For the text-containing cell, return its midpoint in [X, Y] coordinate format. 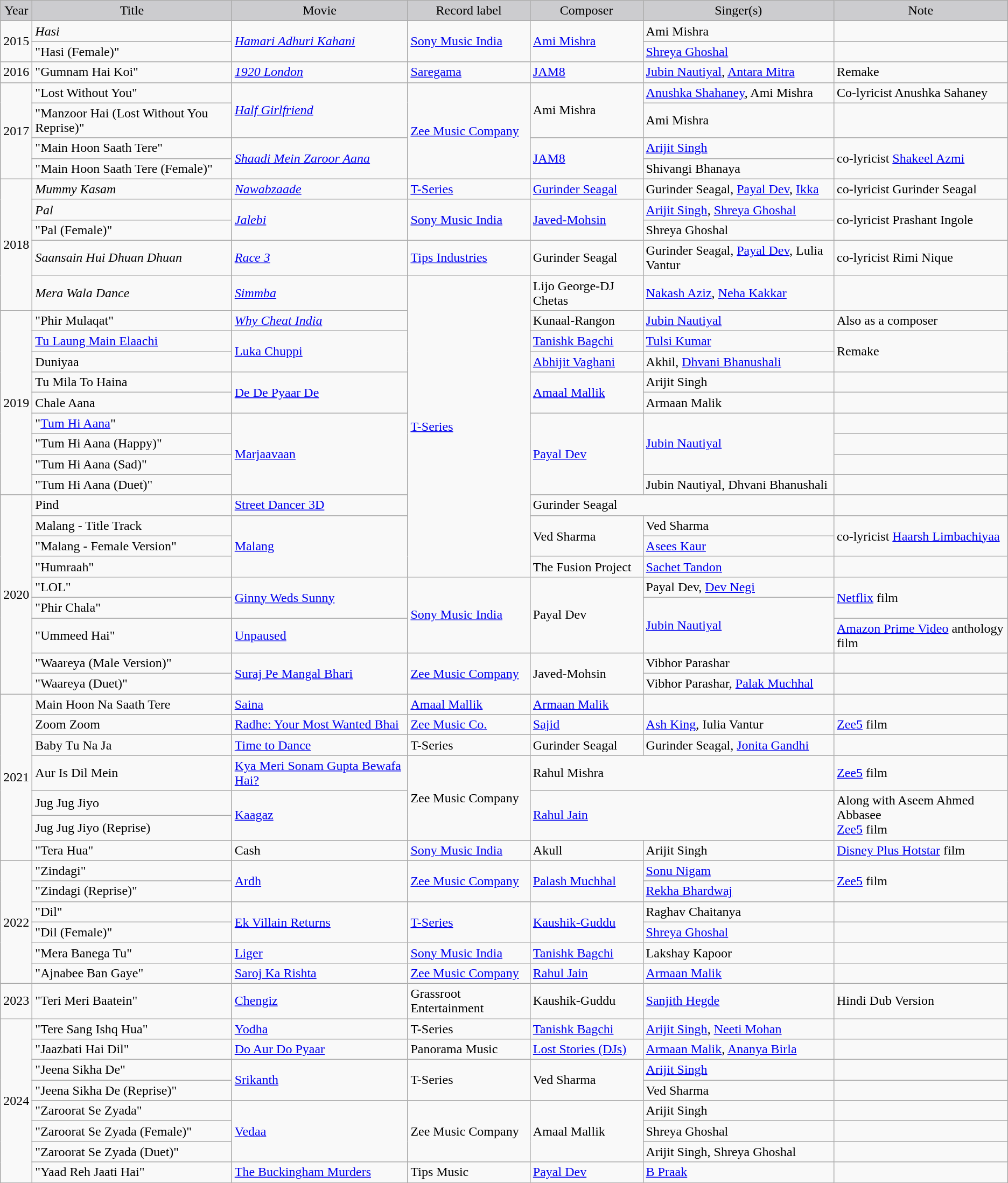
2015 [16, 41]
Arijit Singh, Neeti Mohan [738, 1029]
Simmba [320, 293]
"Manzoor Hai (Lost Without You Reprise)" [132, 121]
Also as a composer [921, 321]
Time to Dance [320, 745]
Ginny Weds Sunny [320, 597]
Malang - Title Track [132, 526]
Asees Kaur [738, 546]
Along with Aseem Ahmed AbbaseeZee5 film [921, 815]
"Tum Hi Aana (Happy)" [132, 444]
Jalebi [320, 220]
Tulsi Kumar [738, 341]
Payal Dev, Dev Negi [738, 587]
"Waareya (Male Version)" [132, 663]
Hasi [132, 31]
Akull [586, 850]
Composer [586, 11]
Street Dancer 3D [320, 505]
"Phir Mulaqat" [132, 321]
Disney Plus Hotstar film [921, 850]
Sonu Nigam [738, 871]
"LOL" [132, 587]
Luka Chuppi [320, 352]
De De Pyaar De [320, 393]
Rekha Bhardwaj [738, 891]
Saansain Hui Dhuan Dhuan [132, 257]
co-lyricist Shakeel Azmi [921, 158]
"Ummeed Hai" [132, 635]
Title [132, 11]
"Pal (Female)" [132, 230]
Lost Stories (DJs) [586, 1049]
Sanjith Hegde [738, 1000]
Gurinder Seagal, Jonita Gandhi [738, 745]
Srikanth [320, 1080]
Ash King, Iulia Vantur [738, 725]
"Tera Hua" [132, 850]
"Tum Hi Aana (Sad)" [132, 464]
Year [16, 11]
Jubin Nautiyal, Antara Mitra [738, 72]
Nawabzaade [320, 189]
"Main Hoon Saath Tere (Female)" [132, 169]
Mummy Kasam [132, 189]
Tips Industries [468, 257]
"Tum Hi Aana" [132, 423]
Malang [320, 546]
Nakash Aziz, Neha Kakkar [738, 293]
"Zindagi (Reprise)" [132, 891]
Ardh [320, 881]
Saregama [468, 72]
Sajid [586, 725]
Co-lyricist Anushka Sahaney [921, 93]
Grassroot Entertainment [468, 1000]
Pal [132, 209]
2020 [16, 594]
Kunaal-Rangon [586, 321]
2023 [16, 1000]
Marjaavaan [320, 454]
"Waareya (Duet)" [132, 684]
Sachet Tandon [738, 566]
Liger [320, 953]
Radhe: Your Most Wanted Bhai [320, 725]
co-lyricist Gurinder Seagal [921, 189]
Baby Tu Na Ja [132, 745]
Palash Muchhal [586, 881]
Abhijit Vaghani [586, 362]
"Phir Chala" [132, 607]
Zoom Zoom [132, 725]
Jug Jug Jiyo [132, 803]
Hamari Adhuri Kahani [320, 41]
Shaadi Mein Zaroor Aana [320, 158]
Panorama Music [468, 1049]
"Jaazbati Hai Dil" [132, 1049]
Jug Jug Jiyo (Reprise) [132, 828]
The Buckingham Murders [320, 1172]
"Hasi (Female)" [132, 52]
2019 [16, 403]
Hindi Dub Version [921, 1000]
Pind [132, 505]
2024 [16, 1101]
Gurinder Seagal, Payal Dev, Lulia Vantur [738, 257]
The Fusion Project [586, 566]
"Zaroorat Se Zyada (Female)" [132, 1131]
Vibhor Parashar [738, 663]
"Yaad Reh Jaati Hai" [132, 1172]
1920 London [320, 72]
Vedaa [320, 1131]
"Gumnam Hai Koi" [132, 72]
co-lyricist Rimi Nique [921, 257]
Akhil, Dhvani Bhanushali [738, 362]
"Teri Meri Baatein" [132, 1000]
Singer(s) [738, 11]
"Zaroorat Se Zyada" [132, 1111]
Tu Laung Main Elaachi [132, 341]
Unpaused [320, 635]
2018 [16, 244]
Lijo George-DJ Chetas [586, 293]
Do Aur Do Pyaar [320, 1049]
Tips Music [468, 1172]
2022 [16, 922]
"Main Hoon Saath Tere" [132, 148]
B Praak [738, 1172]
Gurinder Seagal, Payal Dev, Ikka [738, 189]
"Jeena Sikha De (Reprise)" [132, 1090]
co-lyricist Prashant Ingole [921, 220]
co-lyricist Haarsh Limbachiyaa [921, 536]
Kya Meri Sonam Gupta Bewafa Hai? [320, 773]
Duniyaa [132, 362]
Kaagaz [320, 815]
Note [921, 11]
Tu Mila To Haina [132, 382]
Zee Music Co. [468, 725]
"Malang - Female Version" [132, 546]
Suraj Pe Mangal Bhari [320, 674]
Saina [320, 704]
"Jeena Sikha De" [132, 1070]
Lakshay Kapoor [738, 953]
"Tum Hi Aana (Duet)" [132, 485]
Mera Wala Dance [132, 293]
Aur Is Dil Mein [132, 773]
Why Cheat India [320, 321]
"Dil" [132, 912]
Netflix film [921, 597]
2017 [16, 130]
Saroj Ka Rishta [320, 973]
Rahul Mishra [682, 773]
Shivangi Bhanaya [738, 169]
Chale Aana [132, 403]
Main Hoon Na Saath Tere [132, 704]
Anushka Shahaney, Ami Mishra [738, 93]
"Dil (Female)" [132, 932]
"Mera Banega Tu" [132, 953]
Ek Villain Returns [320, 922]
Amazon Prime Video anthology film [921, 635]
Chengiz [320, 1000]
Cash [320, 850]
Race 3 [320, 257]
Record label [468, 11]
Vibhor Parashar, Palak Muchhal [738, 684]
2016 [16, 72]
2021 [16, 778]
"Zindagi" [132, 871]
Yodha [320, 1029]
Armaan Malik, Ananya Birla [738, 1049]
"Lost Without You" [132, 93]
Movie [320, 11]
"Tere Sang Ishq Hua" [132, 1029]
Half Girlfriend [320, 110]
Jubin Nautiyal, Dhvani Bhanushali [738, 485]
"Humraah" [132, 566]
"Ajnabee Ban Gaye" [132, 973]
"Zaroorat Se Zyada (Duet)" [132, 1152]
Raghav Chaitanya [738, 912]
